Return [x, y] of the center of cell containing provided text 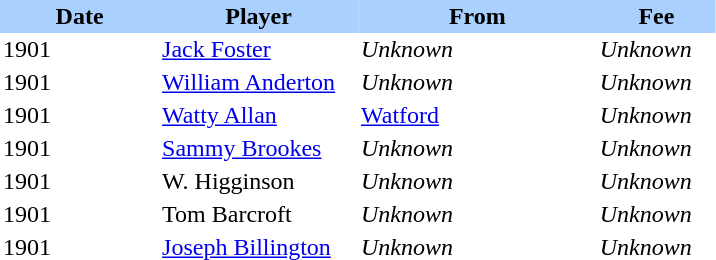
Tom Barcroft [258, 214]
Watty Allan [258, 116]
Jack Foster [258, 50]
Date [80, 16]
From [478, 16]
Sammy Brookes [258, 148]
W. Higginson [258, 182]
William Anderton [258, 82]
Fee [656, 16]
Watford [478, 116]
Player [258, 16]
